Identify which cell holds the provided text, then report its (x, y) central coordinate. 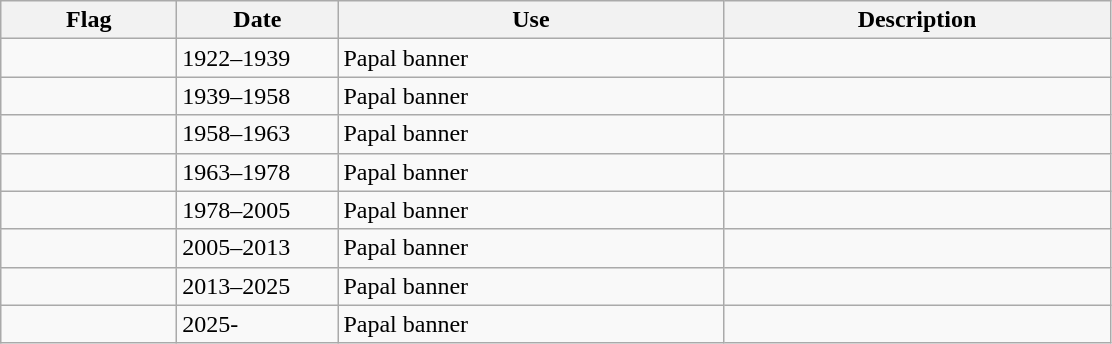
1978–2005 (258, 210)
2005–2013 (258, 248)
Use (531, 20)
2013–2025 (258, 286)
Date (258, 20)
Flag (89, 20)
1939–1958 (258, 96)
1963–1978 (258, 172)
1922–1939 (258, 58)
Description (917, 20)
2025- (258, 324)
1958–1963 (258, 134)
